Scan for the cell matching the given text and deliver its (x, y) coordinate at center. 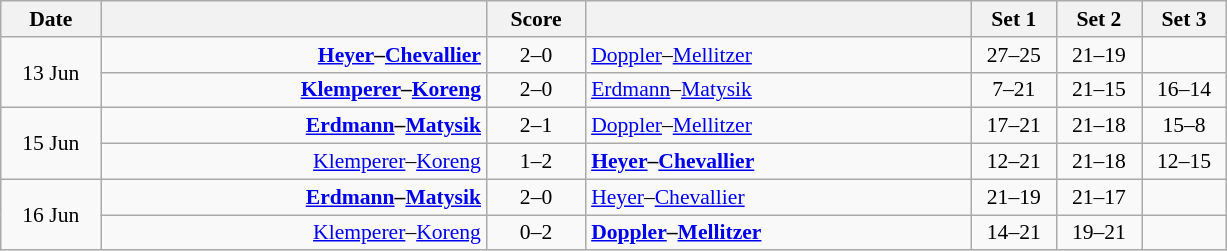
2–1 (536, 126)
17–21 (1014, 126)
16 Jun (51, 214)
Set 3 (1184, 19)
16–14 (1184, 90)
21–15 (1098, 90)
21–17 (1098, 197)
13 Jun (51, 72)
Set 2 (1098, 19)
7–21 (1014, 90)
12–15 (1184, 162)
Score (536, 19)
19–21 (1098, 233)
Date (51, 19)
14–21 (1014, 233)
1–2 (536, 162)
15–8 (1184, 126)
27–25 (1014, 55)
0–2 (536, 233)
15 Jun (51, 144)
12–21 (1014, 162)
Set 1 (1014, 19)
